Return the [X, Y] coordinate for the center point of the cell that contains the specified text.  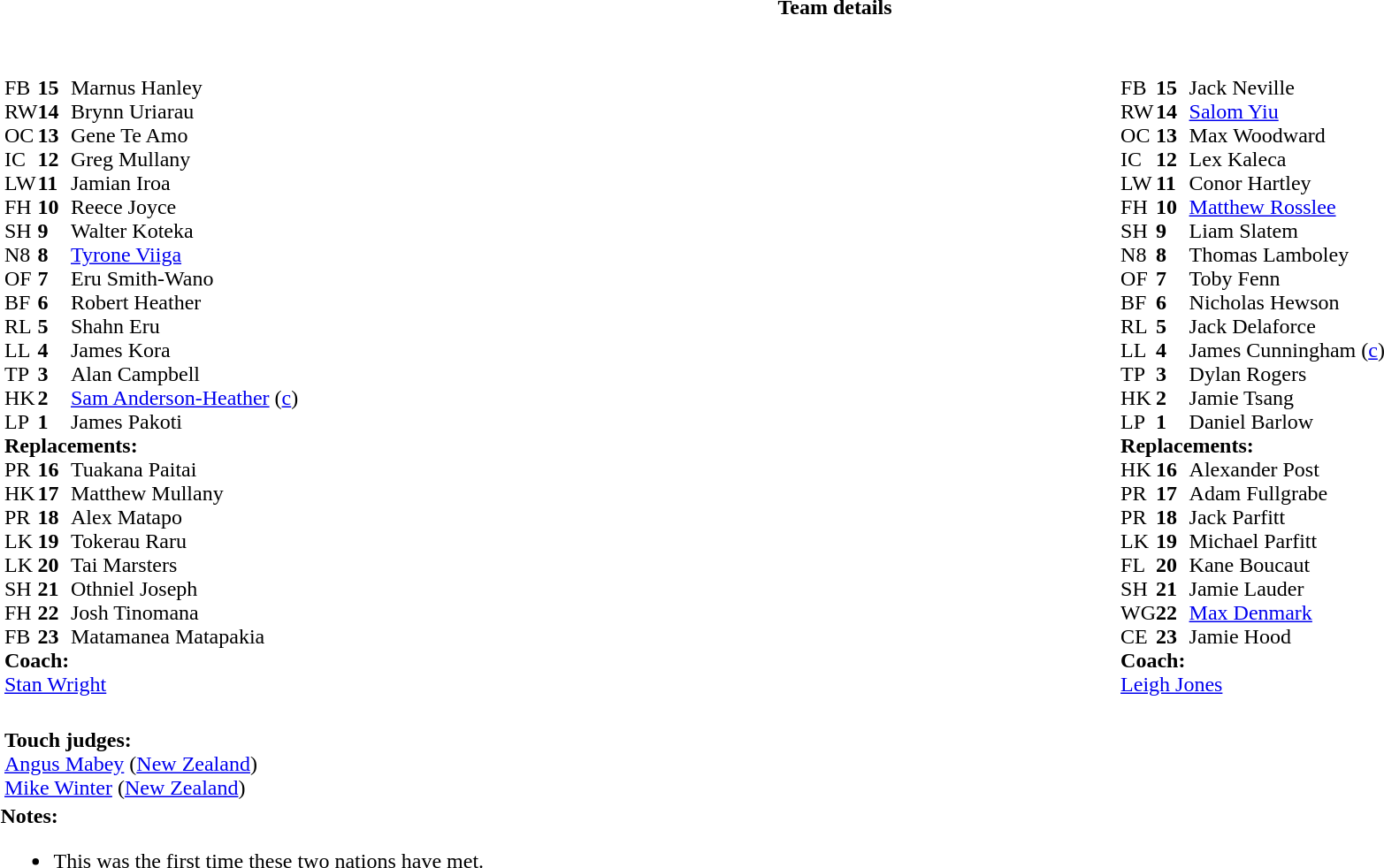
James Pakoti [184, 423]
Marnus Hanley [184, 88]
Alan Campbell [184, 375]
Matthew Mullany [184, 493]
Jamian Iroa [184, 184]
Reece Joyce [184, 207]
Tyrone Viiga [184, 255]
Matamanea Matapakia [184, 636]
Brynn Uriarau [184, 111]
James Kora [184, 350]
Tuakana Paitai [184, 470]
CE [1138, 636]
Stan Wright [151, 684]
Gene Te Amo [184, 136]
Alex Matapo [184, 518]
Sam Anderson-Heather (c) [184, 398]
Greg Mullany [184, 159]
WG [1138, 613]
Walter Koteka [184, 232]
FL [1138, 566]
Robert Heather [184, 302]
Eru Smith-Wano [184, 279]
Tokerau Raru [184, 541]
Othniel Joseph [184, 589]
Tai Marsters [184, 566]
Coach: [151, 661]
Replacements: [151, 445]
Shahn Eru [184, 327]
Josh Tinomana [184, 613]
